Locate the cell with the specified text and output its (x, y) center coordinate. 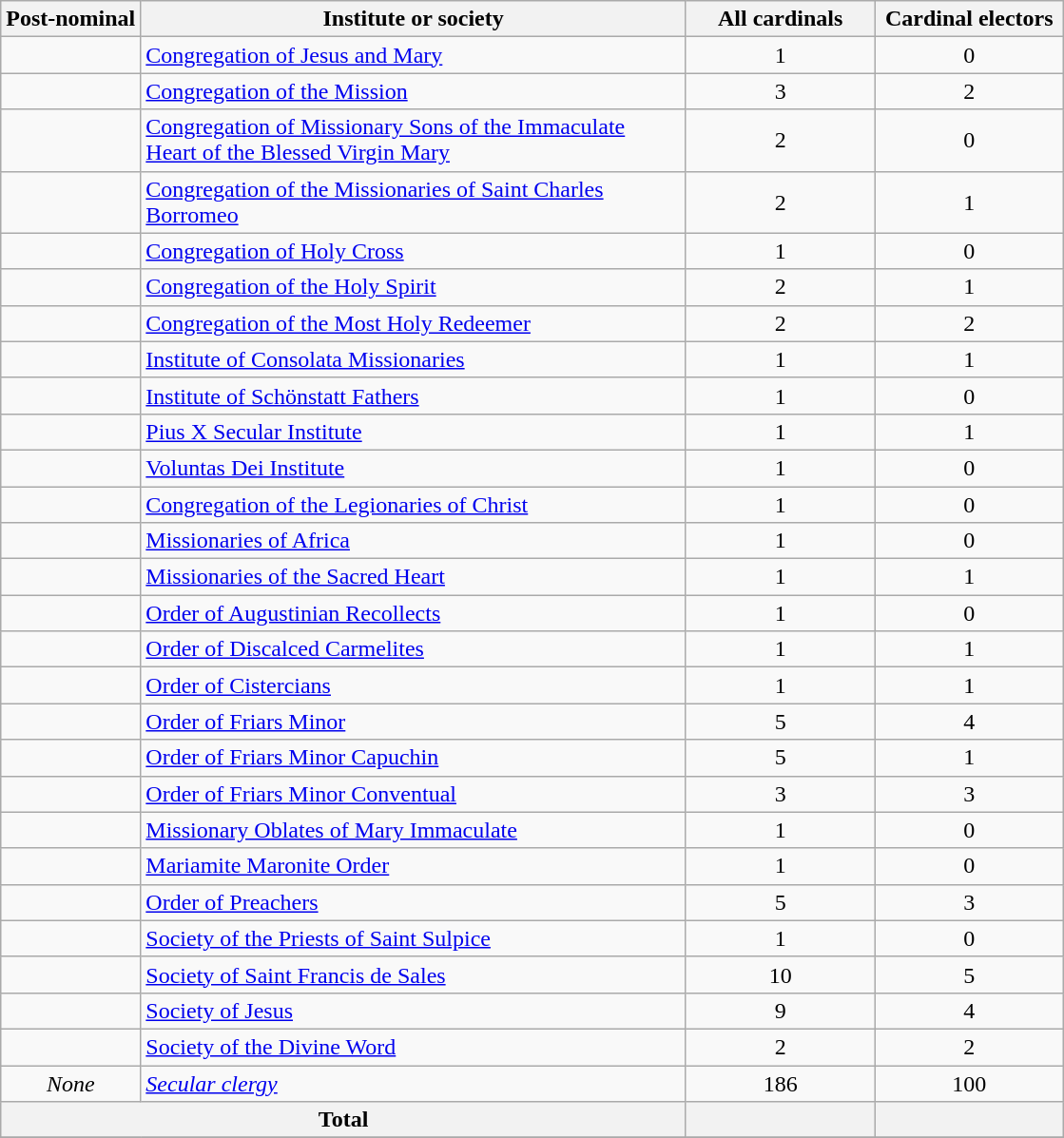
Congregation of the Holy Spirit (414, 287)
Order of Cistercians (414, 685)
Congregation of the Most Holy Redeemer (414, 323)
Congregation of Missionary Sons of the Immaculate Heart of the Blessed Virgin Mary (414, 141)
Society of the Divine Word (414, 1047)
Order of Discalced Carmelites (414, 649)
Post-nominal (70, 19)
Congregation of Holy Cross (414, 251)
10 (780, 974)
Order of Friars Minor (414, 722)
None (70, 1083)
Congregation of the Missionaries of Saint Charles Borromeo (414, 202)
9 (780, 1011)
Society of the Priests of Saint Sulpice (414, 938)
Missionaries of Africa (414, 541)
Pius X Secular Institute (414, 432)
All cardinals (780, 19)
Voluntas Dei Institute (414, 468)
Mariamite Maronite Order (414, 866)
Order of Preachers (414, 902)
186 (780, 1083)
Congregation of Jesus and Mary (414, 55)
Congregation of the Mission (414, 91)
Congregation of the Legionaries of Christ (414, 505)
Institute of Schönstatt Fathers (414, 395)
Society of Saint Francis de Sales (414, 974)
Cardinal electors (970, 19)
Institute or society (414, 19)
Society of Jesus (414, 1011)
Order of Augustinian Recollects (414, 613)
Missionaries of the Sacred Heart (414, 577)
Institute of Consolata Missionaries (414, 359)
Order of Friars Minor Conventual (414, 794)
Secular clergy (414, 1083)
Order of Friars Minor Capuchin (414, 758)
100 (970, 1083)
Missionary Oblates of Mary Immaculate (414, 830)
Total (344, 1120)
